Extract the (X, Y) coordinate from the center of the cell holding the provided text.  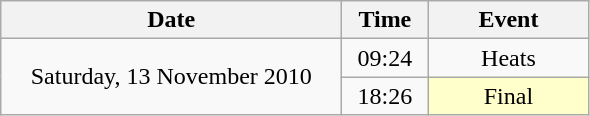
Date (172, 20)
Heats (508, 58)
09:24 (385, 58)
18:26 (385, 96)
Time (385, 20)
Event (508, 20)
Saturday, 13 November 2010 (172, 77)
Final (508, 96)
